For the text-containing cell, return its midpoint in [x, y] coordinate format. 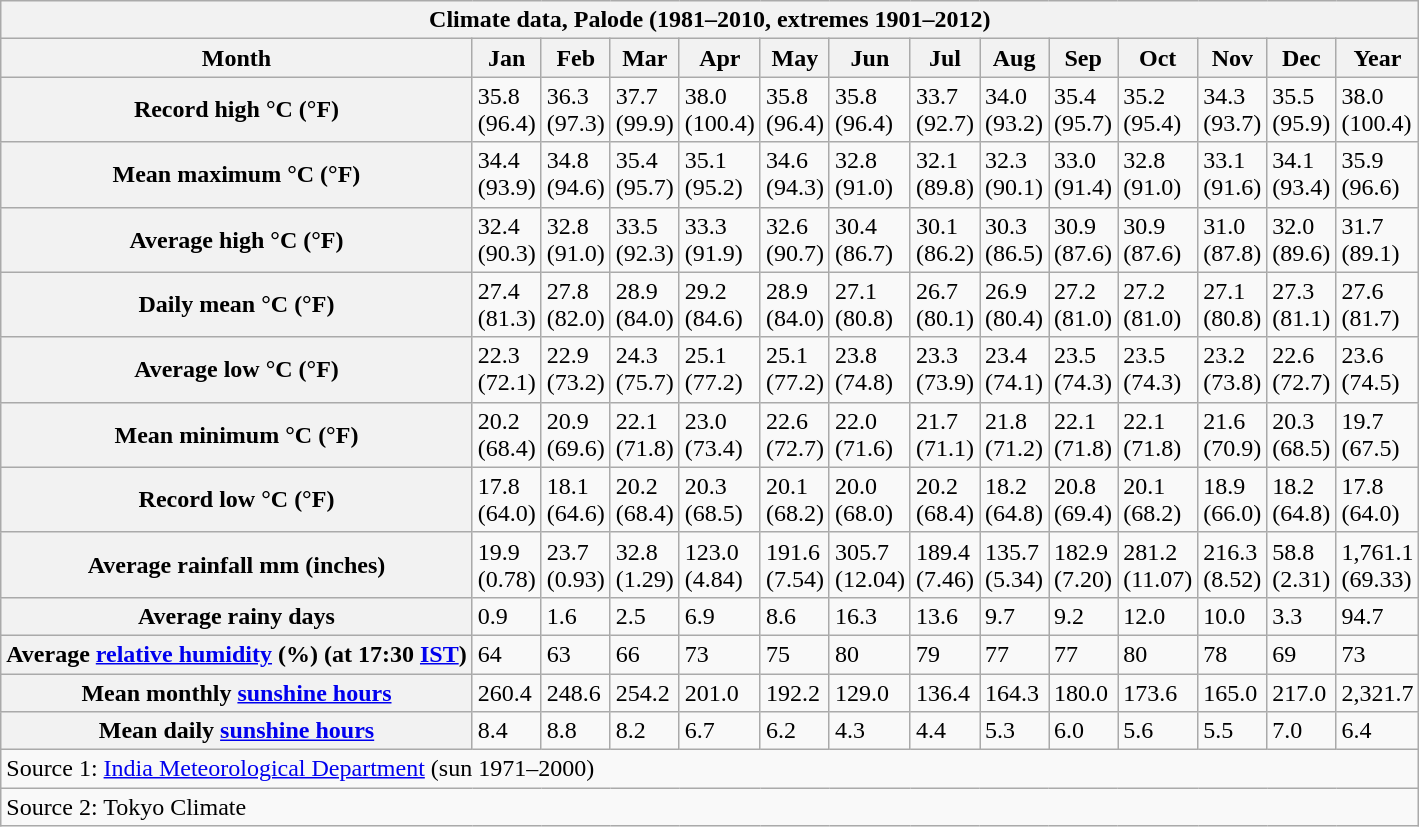
2.5 [644, 616]
Record high °C (°F) [236, 110]
94.7 [1378, 616]
24.3(75.7) [644, 370]
19.7(67.5) [1378, 434]
30.3(86.5) [1014, 240]
23.3(73.9) [944, 370]
20.8(69.4) [1084, 500]
20.0(68.0) [870, 500]
7.0 [1302, 731]
26.7(80.1) [944, 304]
180.0 [1084, 693]
22.9(73.2) [576, 370]
58.8(2.31) [1302, 564]
216.3(8.52) [1232, 564]
33.0(91.4) [1084, 174]
Jun [870, 58]
21.8(71.2) [1014, 434]
78 [1232, 654]
217.0 [1302, 693]
Feb [576, 58]
3.3 [1302, 616]
23.7(0.93) [576, 564]
79 [944, 654]
34.0(93.2) [1014, 110]
260.4 [506, 693]
13.6 [944, 616]
31.7(89.1) [1378, 240]
6.4 [1378, 731]
23.8(74.8) [870, 370]
254.2 [644, 693]
May [794, 58]
Mean daily sunshine hours [236, 731]
248.6 [576, 693]
Month [236, 58]
Dec [1302, 58]
33.1(91.6) [1232, 174]
9.7 [1014, 616]
Jan [506, 58]
6.0 [1084, 731]
16.3 [870, 616]
Record low °C (°F) [236, 500]
123.0(4.84) [720, 564]
136.4 [944, 693]
192.2 [794, 693]
64 [506, 654]
6.7 [720, 731]
32.6(90.7) [794, 240]
Aug [1014, 58]
5.5 [1232, 731]
10.0 [1232, 616]
21.6(70.9) [1232, 434]
Mean monthly sunshine hours [236, 693]
Average rainy days [236, 616]
Average high °C (°F) [236, 240]
33.7(92.7) [944, 110]
35.5(95.9) [1302, 110]
Average low °C (°F) [236, 370]
19.9(0.78) [506, 564]
32.0(89.6) [1302, 240]
31.0(87.8) [1232, 240]
6.9 [720, 616]
Apr [720, 58]
165.0 [1232, 693]
9.2 [1084, 616]
22.0(71.6) [870, 434]
26.9(80.4) [1014, 304]
34.1(93.4) [1302, 174]
191.6(7.54) [794, 564]
32.3(90.1) [1014, 174]
36.3(97.3) [576, 110]
Daily mean °C (°F) [236, 304]
173.6 [1158, 693]
20.9(69.6) [576, 434]
32.4(90.3) [506, 240]
8.4 [506, 731]
Sep [1084, 58]
23.0(73.4) [720, 434]
75 [794, 654]
Average relative humidity (%) (at 17:30 IST) [236, 654]
23.4(74.1) [1014, 370]
69 [1302, 654]
4.3 [870, 731]
32.8(1.29) [644, 564]
Year [1378, 58]
63 [576, 654]
5.3 [1014, 731]
281.2(11.07) [1158, 564]
6.2 [794, 731]
1,761.1(69.33) [1378, 564]
8.8 [576, 731]
21.7(71.1) [944, 434]
Nov [1232, 58]
23.6(74.5) [1378, 370]
201.0 [720, 693]
23.2(73.8) [1232, 370]
27.4(81.3) [506, 304]
12.0 [1158, 616]
27.8(82.0) [576, 304]
37.7(99.9) [644, 110]
135.7(5.34) [1014, 564]
18.9(66.0) [1232, 500]
29.2(84.6) [720, 304]
30.1(86.2) [944, 240]
Source 1: India Meteorological Department (sun 1971–2000) [710, 769]
1.6 [576, 616]
27.6(81.7) [1378, 304]
18.1(64.6) [576, 500]
8.2 [644, 731]
35.1(95.2) [720, 174]
27.3(81.1) [1302, 304]
66 [644, 654]
8.6 [794, 616]
34.3(93.7) [1232, 110]
Source 2: Tokyo Climate [710, 807]
35.2(95.4) [1158, 110]
34.4(93.9) [506, 174]
35.9(96.6) [1378, 174]
Mean maximum °C (°F) [236, 174]
Mar [644, 58]
33.5(92.3) [644, 240]
5.6 [1158, 731]
30.4(86.7) [870, 240]
2,321.7 [1378, 693]
32.1(89.8) [944, 174]
0.9 [506, 616]
Jul [944, 58]
Average rainfall mm (inches) [236, 564]
22.3(72.1) [506, 370]
34.6(94.3) [794, 174]
4.4 [944, 731]
Oct [1158, 58]
34.8(94.6) [576, 174]
182.9(7.20) [1084, 564]
Mean minimum °C (°F) [236, 434]
Climate data, Palode (1981–2010, extremes 1901–2012) [710, 20]
305.7(12.04) [870, 564]
164.3 [1014, 693]
33.3(91.9) [720, 240]
189.4(7.46) [944, 564]
129.0 [870, 693]
